Find where the given text appears and provide that cell's center as (X, Y) coordinate. 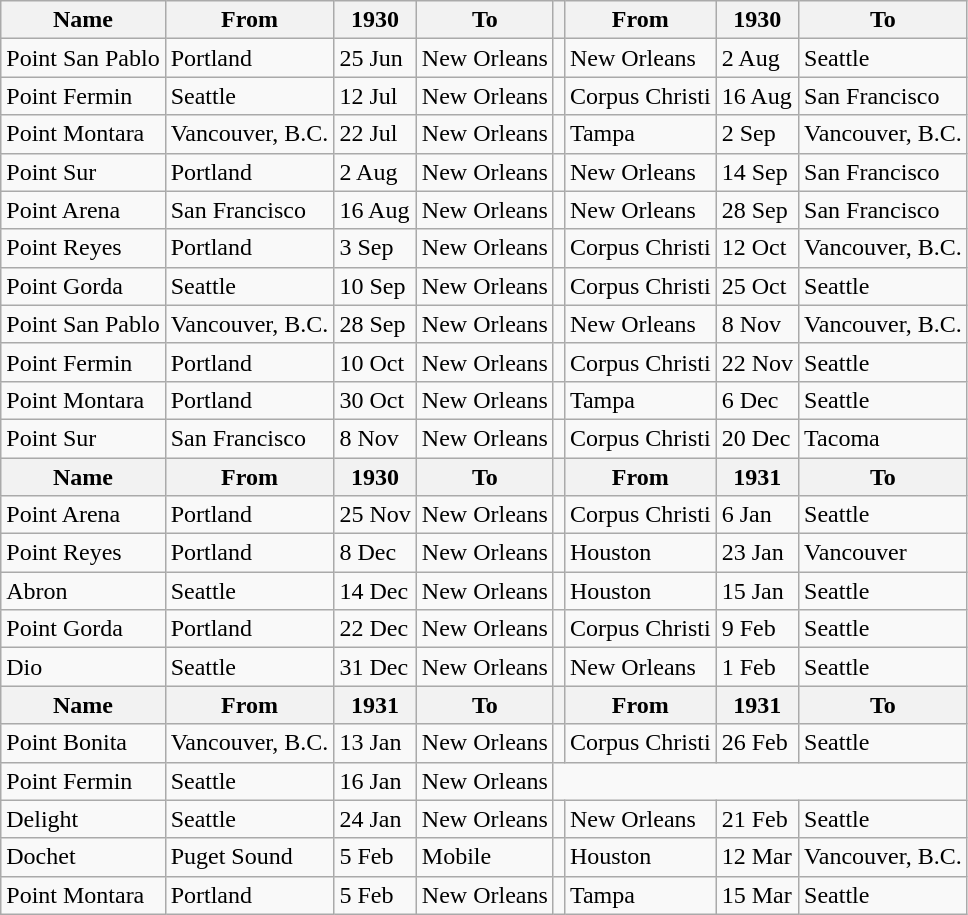
3 Sep (375, 248)
Mobile (484, 857)
14 Dec (375, 591)
22 Nov (757, 362)
10 Sep (375, 286)
Abron (83, 591)
21 Feb (757, 819)
12 Oct (757, 248)
26 Feb (757, 743)
15 Mar (757, 895)
Point Bonita (83, 743)
Dochet (83, 857)
8 Dec (375, 553)
Delight (83, 819)
22 Jul (375, 134)
31 Dec (375, 667)
25 Oct (757, 286)
9 Feb (757, 629)
24 Jan (375, 819)
12 Jul (375, 96)
25 Jun (375, 58)
23 Jan (757, 553)
6 Dec (757, 400)
Vancouver (884, 553)
10 Oct (375, 362)
6 Jan (757, 515)
1 Feb (757, 667)
13 Jan (375, 743)
2 Sep (757, 134)
Tacoma (884, 438)
Puget Sound (250, 857)
25 Nov (375, 515)
30 Oct (375, 400)
15 Jan (757, 591)
14 Sep (757, 172)
Dio (83, 667)
20 Dec (757, 438)
16 Jan (375, 781)
22 Dec (375, 629)
12 Mar (757, 857)
